Pinpoint the cell where the given text exists, returning its [X, Y] midpoint coordinate. 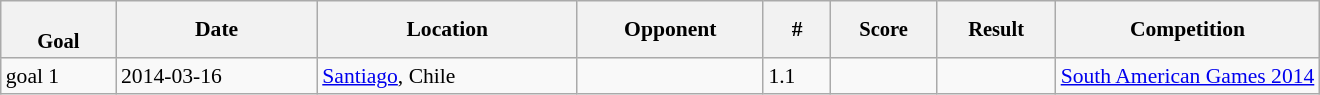
Goal [58, 30]
Location [447, 30]
Santiago, Chile [447, 77]
1.1 [796, 77]
Result [996, 30]
Competition [1188, 30]
2014-03-16 [216, 77]
Opponent [670, 30]
South American Games 2014 [1188, 77]
goal 1 [58, 77]
Date [216, 30]
Score [884, 30]
# [796, 30]
